Search for the cell housing the specified text and yield its (X, Y) center coordinate. 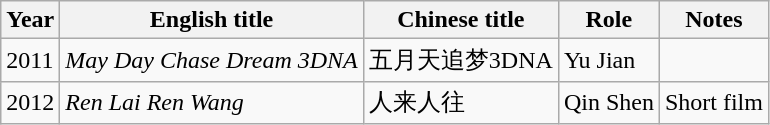
2012 (30, 102)
Notes (714, 20)
English title (212, 20)
人来人往 (460, 102)
2011 (30, 60)
Year (30, 20)
Yu Jian (608, 60)
五月天追梦3DNA (460, 60)
Qin Shen (608, 102)
Chinese title (460, 20)
Role (608, 20)
May Day Chase Dream 3DNA (212, 60)
Short film (714, 102)
Ren Lai Ren Wang (212, 102)
